Find where the given text appears and provide that cell's center as [x, y] coordinate. 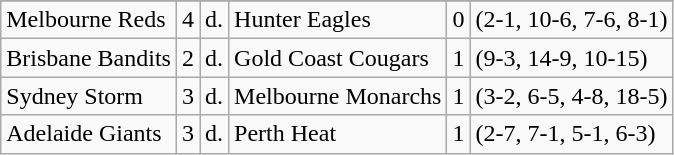
0 [458, 20]
(2-7, 7-1, 5-1, 6-3) [572, 134]
(9-3, 14-9, 10-15) [572, 58]
Melbourne Reds [89, 20]
4 [188, 20]
Sydney Storm [89, 96]
(2-1, 10-6, 7-6, 8-1) [572, 20]
Melbourne Monarchs [338, 96]
2 [188, 58]
(3-2, 6-5, 4-8, 18-5) [572, 96]
Hunter Eagles [338, 20]
Perth Heat [338, 134]
Adelaide Giants [89, 134]
Brisbane Bandits [89, 58]
Gold Coast Cougars [338, 58]
